Output the [x, y] coordinate of the center of the cell containing the given text.  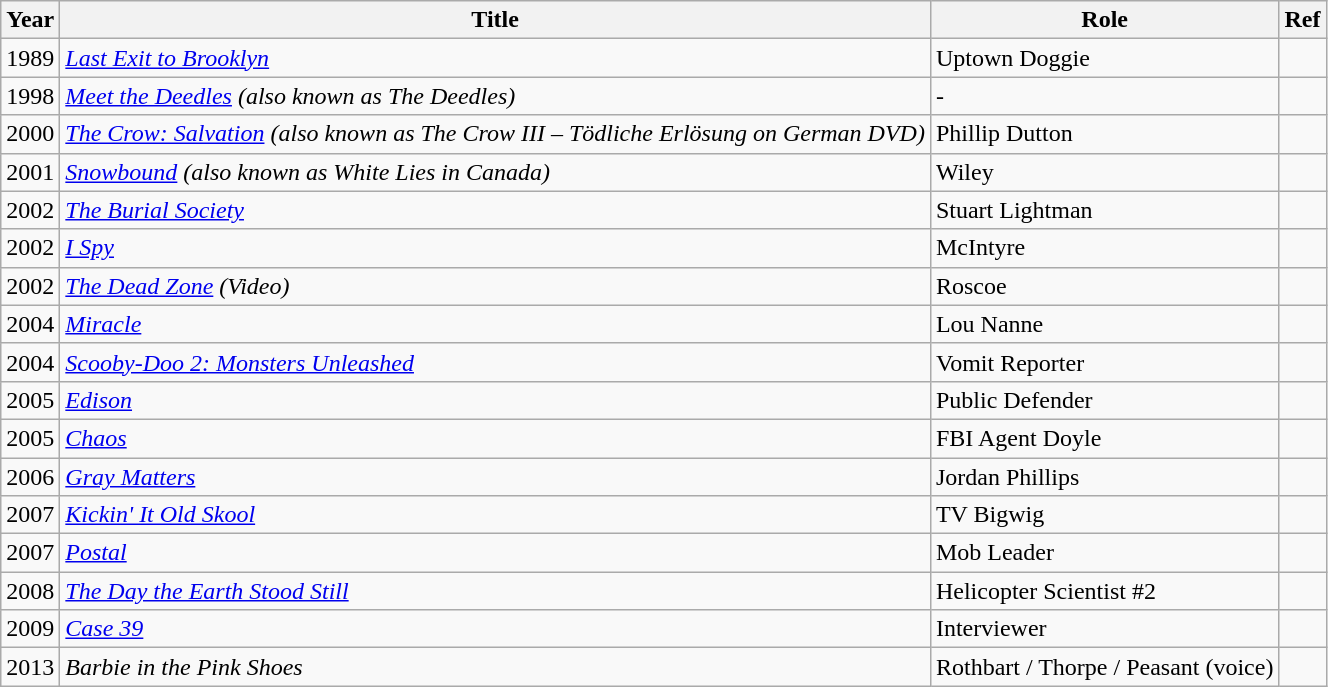
Year [30, 20]
Helicopter Scientist #2 [1104, 591]
Public Defender [1104, 400]
Lou Nanne [1104, 324]
1998 [30, 96]
Snowbound (also known as White Lies in Canada) [496, 172]
2006 [30, 477]
Miracle [496, 324]
FBI Agent Doyle [1104, 438]
Gray Matters [496, 477]
Scooby-Doo 2: Monsters Unleashed [496, 362]
The Day the Earth Stood Still [496, 591]
Kickin' It Old Skool [496, 515]
Uptown Doggie [1104, 58]
Postal [496, 553]
Ref [1302, 20]
1989 [30, 58]
Stuart Lightman [1104, 210]
Phillip Dutton [1104, 134]
I Spy [496, 248]
Edison [496, 400]
- [1104, 96]
The Crow: Salvation (also known as The Crow III – Tödliche Erlösung on German DVD) [496, 134]
Title [496, 20]
Vomit Reporter [1104, 362]
2008 [30, 591]
Jordan Phillips [1104, 477]
Mob Leader [1104, 553]
Role [1104, 20]
Interviewer [1104, 629]
The Burial Society [496, 210]
McIntyre [1104, 248]
Meet the Deedles (also known as The Deedles) [496, 96]
2001 [30, 172]
Rothbart / Thorpe / Peasant (voice) [1104, 667]
Roscoe [1104, 286]
TV Bigwig [1104, 515]
The Dead Zone (Video) [496, 286]
Wiley [1104, 172]
2009 [30, 629]
2000 [30, 134]
Chaos [496, 438]
2013 [30, 667]
Barbie in the Pink Shoes [496, 667]
Case 39 [496, 629]
Last Exit to Brooklyn [496, 58]
